Detect which cell encompasses the target text, then output its [x, y] center coordinate. 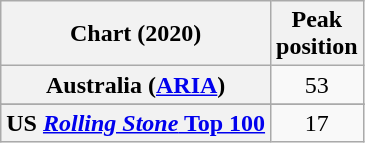
Peakposition [317, 34]
Chart (2020) [136, 34]
17 [317, 123]
53 [317, 85]
US Rolling Stone Top 100 [136, 123]
Australia (ARIA) [136, 85]
